For the text-containing cell, return its midpoint in [x, y] coordinate format. 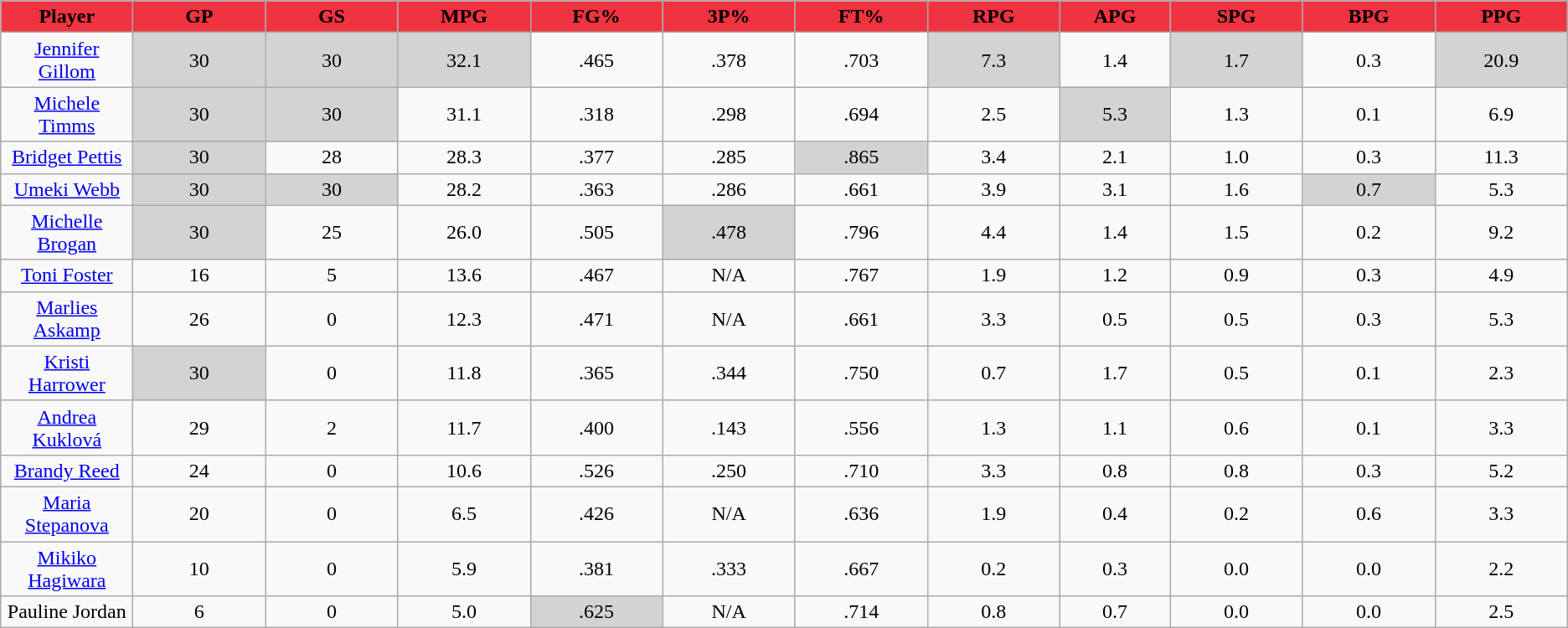
28.3 [464, 157]
10.6 [464, 471]
.667 [861, 568]
.478 [729, 233]
MPG [464, 17]
12.3 [464, 318]
.714 [861, 612]
5.2 [1501, 471]
3.1 [1115, 189]
FG% [596, 17]
Kristi Harrower [67, 373]
32.1 [464, 60]
3.4 [993, 157]
FT% [861, 17]
.865 [861, 157]
24 [199, 471]
26 [199, 318]
GP [199, 17]
PPG [1501, 17]
11.7 [464, 427]
.694 [861, 114]
Brandy Reed [67, 471]
BPG [1369, 17]
2 [332, 427]
1.0 [1236, 157]
.378 [729, 60]
1.5 [1236, 233]
.298 [729, 114]
.710 [861, 471]
9.2 [1501, 233]
Bridget Pettis [67, 157]
.250 [729, 471]
.400 [596, 427]
.333 [729, 568]
3P% [729, 17]
28.2 [464, 189]
16 [199, 275]
.767 [861, 275]
.796 [861, 233]
1.1 [1115, 427]
SPG [1236, 17]
5 [332, 275]
2.2 [1501, 568]
.556 [861, 427]
APG [1115, 17]
.318 [596, 114]
.750 [861, 373]
Player [67, 17]
13.6 [464, 275]
.625 [596, 612]
11.8 [464, 373]
6 [199, 612]
10 [199, 568]
.365 [596, 373]
.526 [596, 471]
7.3 [993, 60]
.467 [596, 275]
.286 [729, 189]
.636 [861, 514]
.465 [596, 60]
.381 [596, 568]
Andrea Kuklová [67, 427]
20.9 [1501, 60]
1.6 [1236, 189]
Maria Stepanova [67, 514]
.703 [861, 60]
Mikiko Hagiwara [67, 568]
RPG [993, 17]
5.9 [464, 568]
25 [332, 233]
GS [332, 17]
Michelle Brogan [67, 233]
20 [199, 514]
2.3 [1501, 373]
4.9 [1501, 275]
.426 [596, 514]
5.0 [464, 612]
0.9 [1236, 275]
29 [199, 427]
4.4 [993, 233]
6.5 [464, 514]
.505 [596, 233]
2.1 [1115, 157]
Umeki Webb [67, 189]
Jennifer Gillom [67, 60]
Michele Timms [67, 114]
3.9 [993, 189]
.471 [596, 318]
.344 [729, 373]
.143 [729, 427]
Pauline Jordan [67, 612]
26.0 [464, 233]
.285 [729, 157]
6.9 [1501, 114]
0.4 [1115, 514]
Marlies Askamp [67, 318]
28 [332, 157]
Toni Foster [67, 275]
.363 [596, 189]
11.3 [1501, 157]
.377 [596, 157]
1.2 [1115, 275]
31.1 [464, 114]
